Return the (x, y) coordinate for the center point of the cell that contains the specified text.  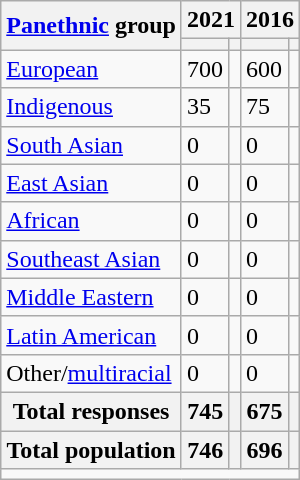
South Asian (92, 145)
Indigenous (92, 107)
745 (205, 411)
Total responses (92, 411)
700 (205, 69)
2016 (270, 20)
2021 (210, 20)
696 (264, 449)
Middle Eastern (92, 297)
African (92, 221)
75 (264, 107)
East Asian (92, 183)
Total population (92, 449)
Other/multiracial (92, 373)
Latin American (92, 335)
Panethnic group (92, 26)
European (92, 69)
Southeast Asian (92, 259)
746 (205, 449)
600 (264, 69)
35 (205, 107)
675 (264, 411)
